Determine the [x, y] coordinate at the center of the cell enclosing the given text.  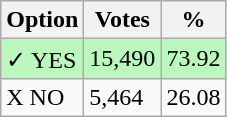
26.08 [194, 97]
✓ YES [42, 59]
5,464 [122, 97]
% [194, 20]
73.92 [194, 59]
15,490 [122, 59]
Option [42, 20]
X NO [42, 97]
Votes [122, 20]
